Search for the cell housing the specified text and yield its [X, Y] center coordinate. 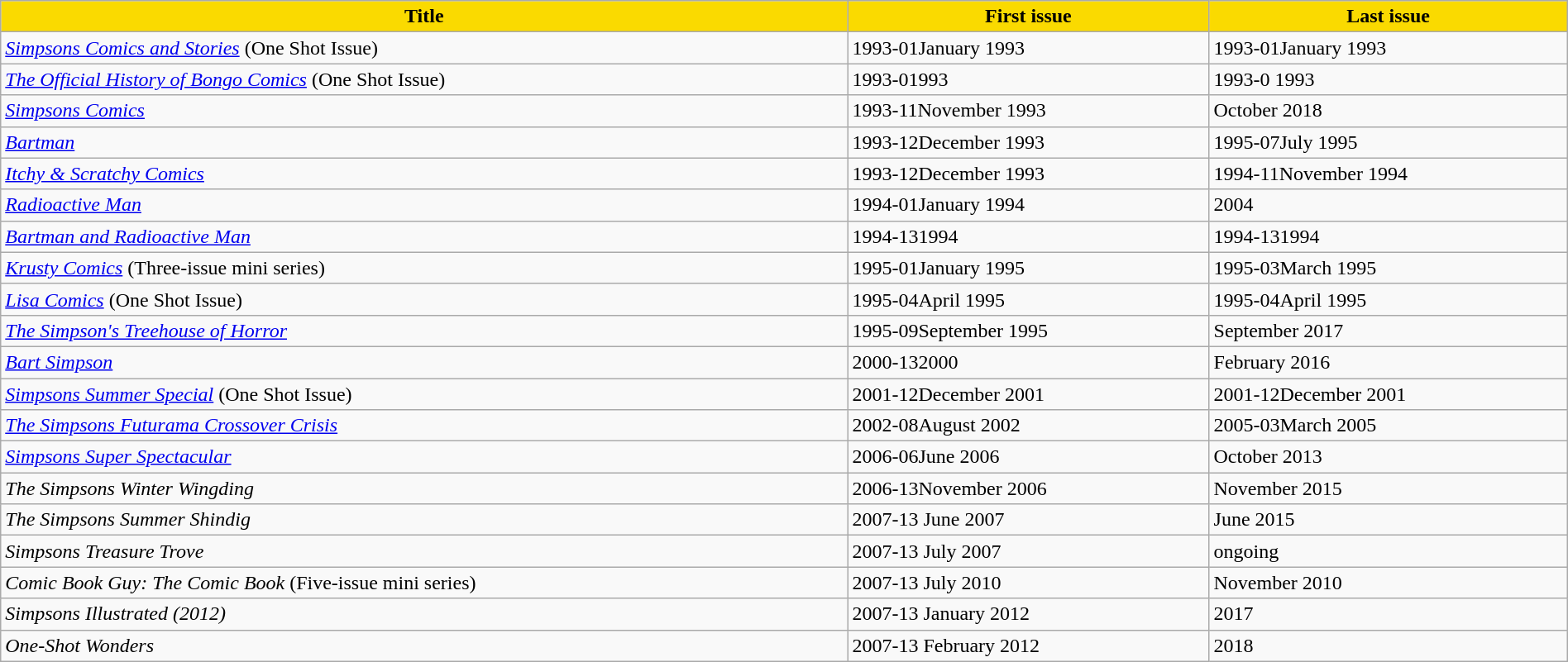
2000-132000 [1029, 362]
Bartman and Radioactive Man [424, 236]
February 2016 [1388, 362]
2007-13 January 2012 [1029, 614]
Simpsons Illustrated (2012) [424, 614]
Bartman [424, 142]
2004 [1388, 205]
Radioactive Man [424, 205]
Lisa Comics (One Shot Issue) [424, 299]
1993-01993 [1029, 79]
ongoing [1388, 551]
First issue [1029, 17]
November 2010 [1388, 583]
1995-07July 1995 [1388, 142]
The Simpson's Treehouse of Horror [424, 331]
November 2015 [1388, 488]
October 2018 [1388, 111]
One-Shot Wonders [424, 645]
2002-08August 2002 [1029, 426]
Simpsons Super Spectacular [424, 457]
Itchy & Scratchy Comics [424, 174]
October 2013 [1388, 457]
2007-13 July 2007 [1029, 551]
1995-03March 1995 [1388, 268]
2017 [1388, 614]
2007-13 July 2010 [1029, 583]
1993-0 1993 [1388, 79]
2006-06June 2006 [1029, 457]
2007-13 June 2007 [1029, 520]
The Official History of Bongo Comics (One Shot Issue) [424, 79]
The Simpsons Summer Shindig [424, 520]
Krusty Comics (Three-issue mini series) [424, 268]
The Simpsons Futurama Crossover Crisis [424, 426]
1995-09September 1995 [1029, 331]
Simpsons Comics [424, 111]
The Simpsons Winter Wingding [424, 488]
Comic Book Guy: The Comic Book (Five-issue mini series) [424, 583]
2006-13November 2006 [1029, 488]
2018 [1388, 645]
Simpsons Summer Special (One Shot Issue) [424, 394]
September 2017 [1388, 331]
2005-03March 2005 [1388, 426]
1994-01January 1994 [1029, 205]
Last issue [1388, 17]
1994-11November 1994 [1388, 174]
1993-11November 1993 [1029, 111]
Simpsons Treasure Trove [424, 551]
1995-01January 1995 [1029, 268]
June 2015 [1388, 520]
Simpsons Comics and Stories (One Shot Issue) [424, 48]
Bart Simpson [424, 362]
Title [424, 17]
2007-13 February 2012 [1029, 645]
